Provide the (x, y) coordinate of the cell's center where the given text is located.  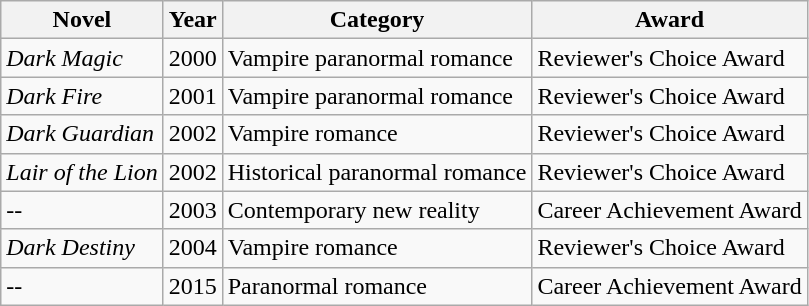
2003 (192, 210)
Year (192, 20)
Contemporary new reality (377, 210)
Category (377, 20)
Dark Destiny (82, 248)
Dark Magic (82, 58)
2004 (192, 248)
Paranormal romance (377, 286)
2015 (192, 286)
2000 (192, 58)
Lair of the Lion (82, 172)
Award (670, 20)
Dark Fire (82, 96)
Historical paranormal romance (377, 172)
Dark Guardian (82, 134)
Novel (82, 20)
2001 (192, 96)
